Detect which cell encompasses the target text, then output its [X, Y] center coordinate. 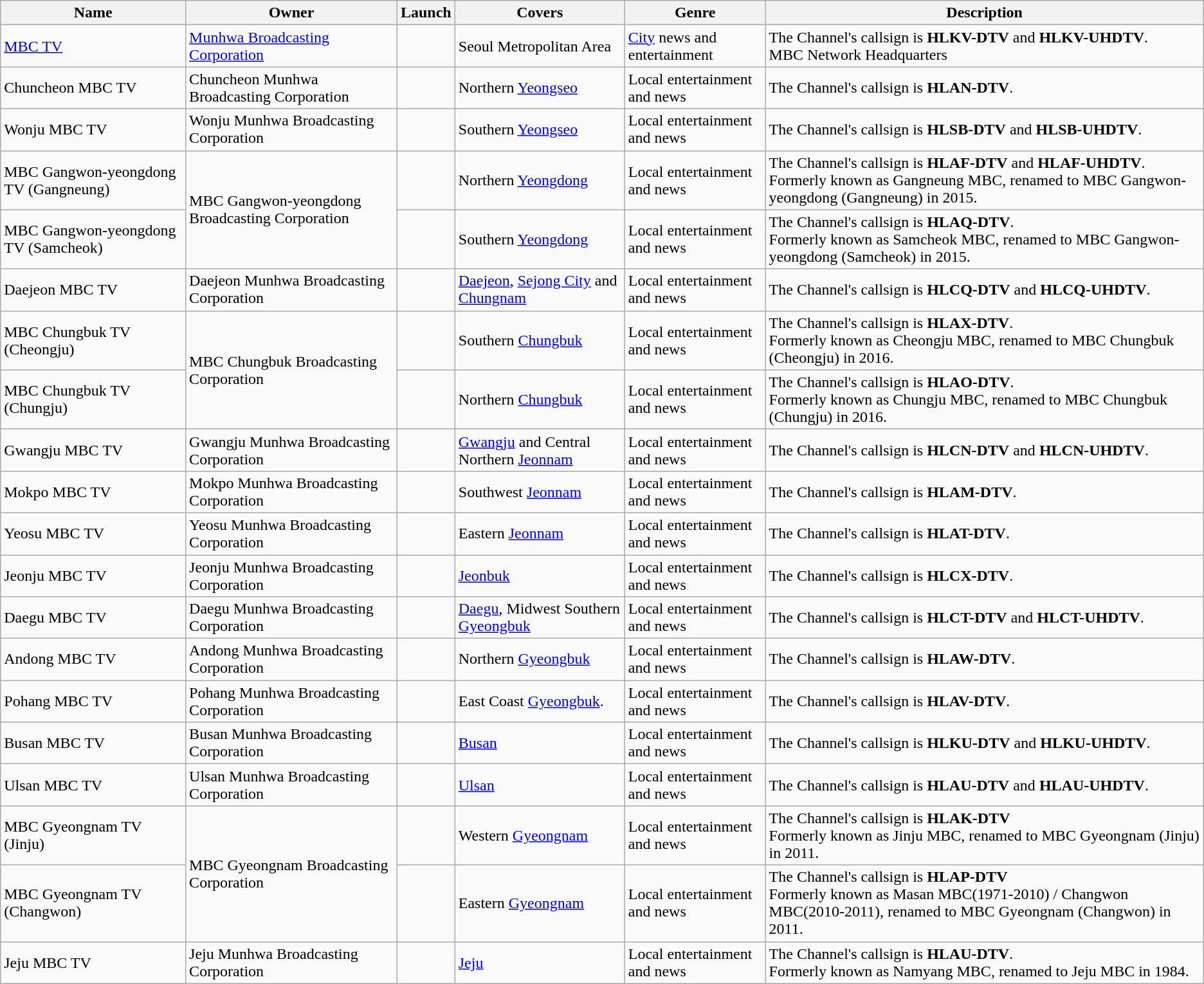
Name [93, 13]
Description [984, 13]
Pohang Munhwa Broadcasting Corporation [292, 701]
MBC TV [93, 46]
MBC Chungbuk Broadcasting Corporation [292, 370]
The Channel's callsign is HLSB-DTV and HLSB-UHDTV. [984, 130]
The Channel's callsign is HLAU-DTV and HLAU-UHDTV. [984, 785]
MBC Gangwon-yeongdong Broadcasting Corporation [292, 210]
MBC Gyeongnam TV (Jinju) [93, 835]
Wonju MBC TV [93, 130]
Gwangju and Central Northern Jeonnam [540, 450]
Western Gyeongnam [540, 835]
The Channel's callsign is HLAO-DTV.Formerly known as Chungju MBC, renamed to MBC Chungbuk (Chungju) in 2016. [984, 399]
The Channel's callsign is HLAW-DTV. [984, 660]
Northern Yeongseo [540, 87]
Genre [695, 13]
Launch [426, 13]
Mokpo Munhwa Broadcasting Corporation [292, 491]
MBC Gyeongnam Broadcasting Corporation [292, 873]
Andong MBC TV [93, 660]
The Channel's callsign is HLAQ-DTV.Formerly known as Samcheok MBC, renamed to MBC Gangwon-yeongdong (Samcheok) in 2015. [984, 239]
Northern Chungbuk [540, 399]
Jeonju MBC TV [93, 575]
Jeju MBC TV [93, 962]
Southwest Jeonnam [540, 491]
Daegu Munhwa Broadcasting Corporation [292, 617]
Gwangju Munhwa Broadcasting Corporation [292, 450]
Eastern Jeonnam [540, 534]
City news and entertainment [695, 46]
The Channel's callsign is HLAP-DTVFormerly known as Masan MBC(1971-2010) / Changwon MBC(2010-2011), renamed to MBC Gyeongnam (Changwon) in 2011. [984, 903]
Daegu, Midwest Southern Gyeongbuk [540, 617]
The Channel's callsign is HLAV-DTV. [984, 701]
Jeonbuk [540, 575]
The Channel's callsign is HLCT-DTV and HLCT-UHDTV. [984, 617]
Mokpo MBC TV [93, 491]
Ulsan MBC TV [93, 785]
Daejeon Munhwa Broadcasting Corporation [292, 289]
The Channel's callsign is HLAF-DTV and HLAF-UHDTV.Formerly known as Gangneung MBC, renamed to MBC Gangwon-yeongdong (Gangneung) in 2015. [984, 180]
The Channel's callsign is HLAU-DTV.Formerly known as Namyang MBC, renamed to Jeju MBC in 1984. [984, 962]
The Channel's callsign is HLAM-DTV. [984, 491]
Daejeon MBC TV [93, 289]
The Channel's callsign is HLCQ-DTV and HLCQ-UHDTV. [984, 289]
Daejeon, Sejong City and Chungnam [540, 289]
Southern Yeongdong [540, 239]
Yeosu MBC TV [93, 534]
The Channel's callsign is HLCX-DTV. [984, 575]
The Channel's callsign is HLAX-DTV.Formerly known as Cheongju MBC, renamed to MBC Chungbuk (Cheongju) in 2016. [984, 340]
Chuncheon Munhwa Broadcasting Corporation [292, 87]
Southern Yeongseo [540, 130]
Southern Chungbuk [540, 340]
Munhwa Broadcasting Corporation [292, 46]
Pohang MBC TV [93, 701]
MBC Chungbuk TV (Cheongju) [93, 340]
Jeju [540, 962]
The Channel's callsign is HLAT-DTV. [984, 534]
MBC Gangwon-yeongdong TV (Samcheok) [93, 239]
Gwangju MBC TV [93, 450]
East Coast Gyeongbuk. [540, 701]
Chuncheon MBC TV [93, 87]
Wonju Munhwa Broadcasting Corporation [292, 130]
Ulsan [540, 785]
Northern Gyeongbuk [540, 660]
The Channel's callsign is HLAK-DTVFormerly known as Jinju MBC, renamed to MBC Gyeongnam (Jinju) in 2011. [984, 835]
Covers [540, 13]
Busan [540, 743]
The Channel's callsign is HLCN-DTV and HLCN-UHDTV. [984, 450]
Busan MBC TV [93, 743]
Daegu MBC TV [93, 617]
The Channel's callsign is HLKV-DTV and HLKV-UHDTV.MBC Network Headquarters [984, 46]
MBC Gangwon-yeongdong TV (Gangneung) [93, 180]
The Channel's callsign is HLKU-DTV and HLKU-UHDTV. [984, 743]
Northern Yeongdong [540, 180]
The Channel's callsign is HLAN-DTV. [984, 87]
MBC Chungbuk TV (Chungju) [93, 399]
Jeonju Munhwa Broadcasting Corporation [292, 575]
Seoul Metropolitan Area [540, 46]
Ulsan Munhwa Broadcasting Corporation [292, 785]
Yeosu Munhwa Broadcasting Corporation [292, 534]
Andong Munhwa Broadcasting Corporation [292, 660]
Busan Munhwa Broadcasting Corporation [292, 743]
MBC Gyeongnam TV (Changwon) [93, 903]
Jeju Munhwa Broadcasting Corporation [292, 962]
Eastern Gyeongnam [540, 903]
Owner [292, 13]
